Determine the (x, y) coordinate at the center of the cell enclosing the given text.  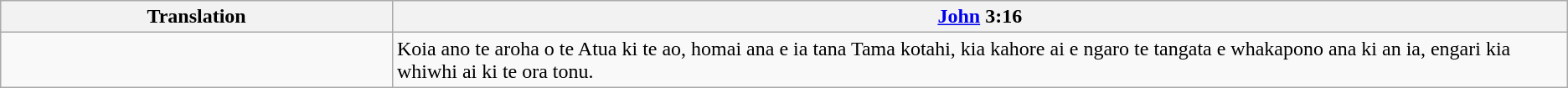
Translation (197, 17)
John 3:16 (980, 17)
